From the cell containing the given text, extract its center point as [x, y] coordinate. 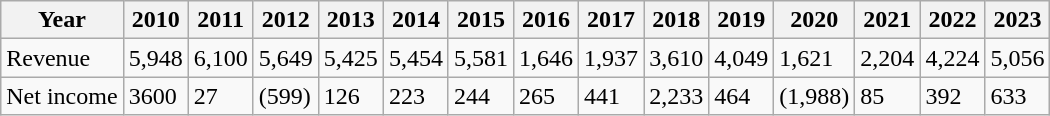
Revenue [62, 58]
(1,988) [814, 96]
5,056 [1018, 58]
2019 [742, 20]
2015 [480, 20]
2013 [350, 20]
126 [350, 96]
633 [1018, 96]
3,610 [676, 58]
2,233 [676, 96]
2012 [286, 20]
Year [62, 20]
223 [416, 96]
1,621 [814, 58]
2010 [156, 20]
2011 [220, 20]
5,581 [480, 58]
4,224 [952, 58]
5,649 [286, 58]
5,948 [156, 58]
85 [888, 96]
27 [220, 96]
464 [742, 96]
2016 [546, 20]
244 [480, 96]
Net income [62, 96]
(599) [286, 96]
4,049 [742, 58]
5,425 [350, 58]
1,646 [546, 58]
392 [952, 96]
2017 [612, 20]
5,454 [416, 58]
2018 [676, 20]
3600 [156, 96]
2022 [952, 20]
6,100 [220, 58]
2014 [416, 20]
1,937 [612, 58]
441 [612, 96]
2021 [888, 20]
2023 [1018, 20]
2020 [814, 20]
265 [546, 96]
2,204 [888, 58]
